Pinpoint the cell where the given text exists, returning its (X, Y) midpoint coordinate. 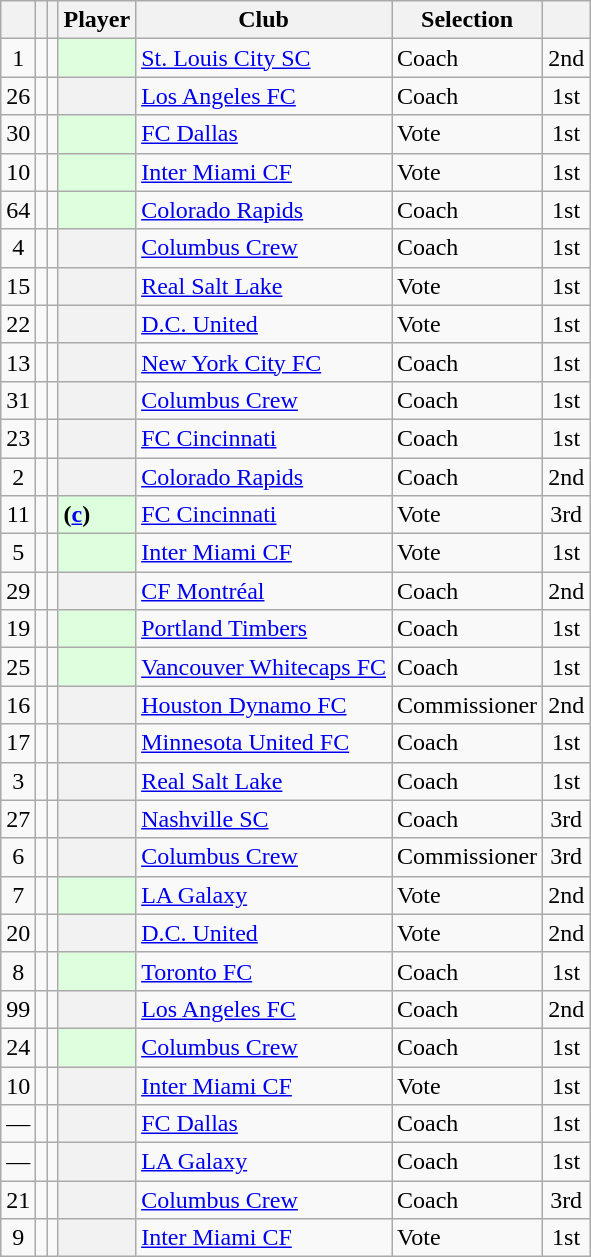
Houston Dynamo FC (264, 705)
Selection (468, 20)
St. Louis City SC (264, 58)
21 (18, 1200)
24 (18, 1047)
1 (18, 58)
11 (18, 515)
Nashville SC (264, 819)
Minnesota United FC (264, 743)
15 (18, 286)
25 (18, 667)
Player (97, 20)
30 (18, 134)
Toronto FC (264, 971)
4 (18, 248)
Portland Timbers (264, 629)
17 (18, 743)
99 (18, 1009)
New York City FC (264, 362)
26 (18, 96)
9 (18, 1238)
29 (18, 591)
5 (18, 553)
22 (18, 324)
7 (18, 895)
13 (18, 362)
64 (18, 210)
6 (18, 857)
Vancouver Whitecaps FC (264, 667)
19 (18, 629)
23 (18, 438)
(c) (97, 515)
CF Montréal (264, 591)
2 (18, 477)
8 (18, 971)
20 (18, 933)
Club (264, 20)
31 (18, 400)
3 (18, 781)
16 (18, 705)
27 (18, 819)
